Output the [x, y] coordinate of the center of the cell containing the given text.  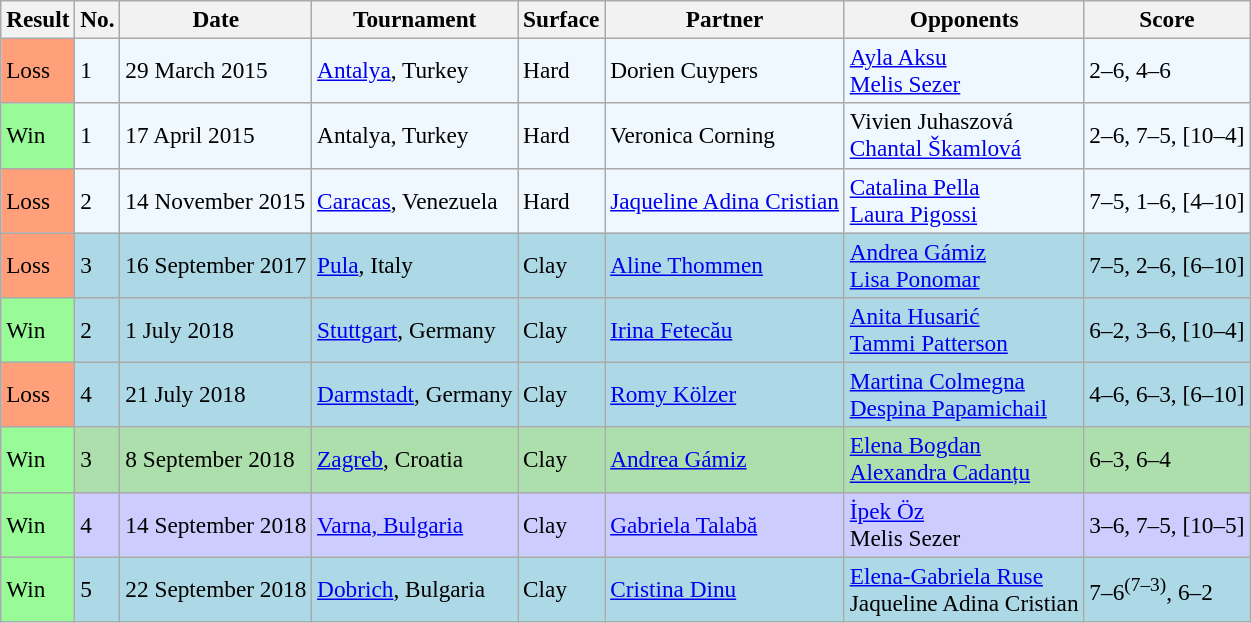
Pula, Italy [415, 264]
Gabriela Talabă [725, 524]
14 November 2015 [216, 200]
Ayla Aksu Melis Sezer [964, 70]
Elena Bogdan Alexandra Cadanțu [964, 460]
7–6(7–3), 6–2 [1167, 588]
7–5, 1–6, [4–10] [1167, 200]
Zagreb, Croatia [415, 460]
Jaqueline Adina Cristian [725, 200]
Anita Husarić Tammi Patterson [964, 330]
Elena-Gabriela Ruse Jaqueline Adina Cristian [964, 588]
21 July 2018 [216, 394]
Varna, Bulgaria [415, 524]
Opponents [964, 19]
Date [216, 19]
8 September 2018 [216, 460]
2–6, 4–6 [1167, 70]
No. [98, 19]
Surface [562, 19]
6–3, 6–4 [1167, 460]
Darmstadt, Germany [415, 394]
Caracas, Venezuela [415, 200]
17 April 2015 [216, 136]
Tournament [415, 19]
1 July 2018 [216, 330]
5 [98, 588]
29 March 2015 [216, 70]
Partner [725, 19]
Vivien Juhaszová Chantal Škamlová [964, 136]
Martina Colmegna Despina Papamichail [964, 394]
İpek Öz Melis Sezer [964, 524]
Result [38, 19]
16 September 2017 [216, 264]
7–5, 2–6, [6–10] [1167, 264]
Dorien Cuypers [725, 70]
14 September 2018 [216, 524]
22 September 2018 [216, 588]
Andrea Gámiz Lisa Ponomar [964, 264]
Aline Thommen [725, 264]
Andrea Gámiz [725, 460]
Veronica Corning [725, 136]
Irina Fetecău [725, 330]
2–6, 7–5, [10–4] [1167, 136]
Dobrich, Bulgaria [415, 588]
Catalina Pella Laura Pigossi [964, 200]
4–6, 6–3, [6–10] [1167, 394]
Romy Kölzer [725, 394]
6–2, 3–6, [10–4] [1167, 330]
Score [1167, 19]
Cristina Dinu [725, 588]
Stuttgart, Germany [415, 330]
3–6, 7–5, [10–5] [1167, 524]
